Scan for the cell matching the given text and deliver its (x, y) coordinate at center. 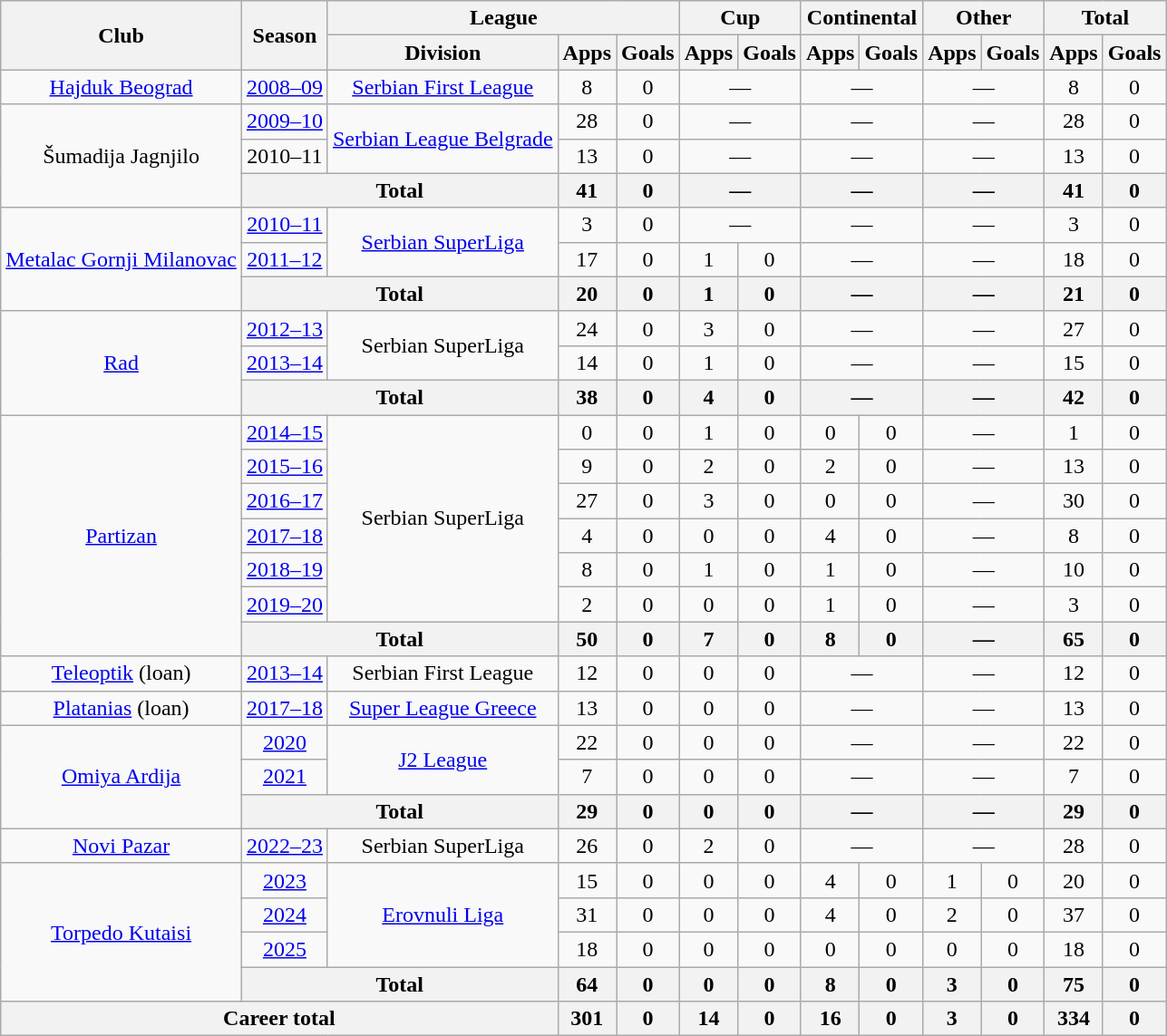
Novi Pazar (122, 846)
2012–13 (285, 328)
Hajduk Beograd (122, 87)
2024 (285, 915)
21 (1074, 294)
2011–12 (285, 259)
301 (587, 1019)
65 (1074, 639)
Rad (122, 363)
2016–17 (285, 501)
J2 League (442, 760)
Club (122, 35)
30 (1074, 501)
2018–19 (285, 570)
2014–15 (285, 432)
Platanias (loan) (122, 708)
Division (442, 53)
31 (587, 915)
2019–20 (285, 605)
38 (587, 397)
Season (285, 35)
64 (587, 983)
2021 (285, 777)
37 (1074, 915)
75 (1074, 983)
9 (587, 467)
Šumadija Jagnjilo (122, 156)
League (503, 18)
Career total (279, 1019)
Continental (861, 18)
17 (587, 259)
50 (587, 639)
2025 (285, 949)
2023 (285, 880)
Other (984, 18)
24 (587, 328)
Erovnuli Liga (442, 915)
2020 (285, 742)
Partizan (122, 536)
16 (830, 1019)
42 (1074, 397)
Cup (740, 18)
26 (587, 846)
Teleoptik (loan) (122, 673)
10 (1074, 570)
Torpedo Kutaisi (122, 932)
2015–16 (285, 467)
2022–23 (285, 846)
2008–09 (285, 87)
Omiya Ardija (122, 777)
Metalac Gornji Milanovac (122, 259)
2009–10 (285, 121)
334 (1074, 1019)
Super League Greece (442, 708)
Serbian League Belgrade (442, 139)
